From the cell containing the given text, extract its center point as [X, Y] coordinate. 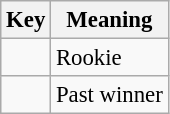
Key [26, 20]
Past winner [110, 95]
Meaning [110, 20]
Rookie [110, 58]
